Search for the cell housing the specified text and yield its (x, y) center coordinate. 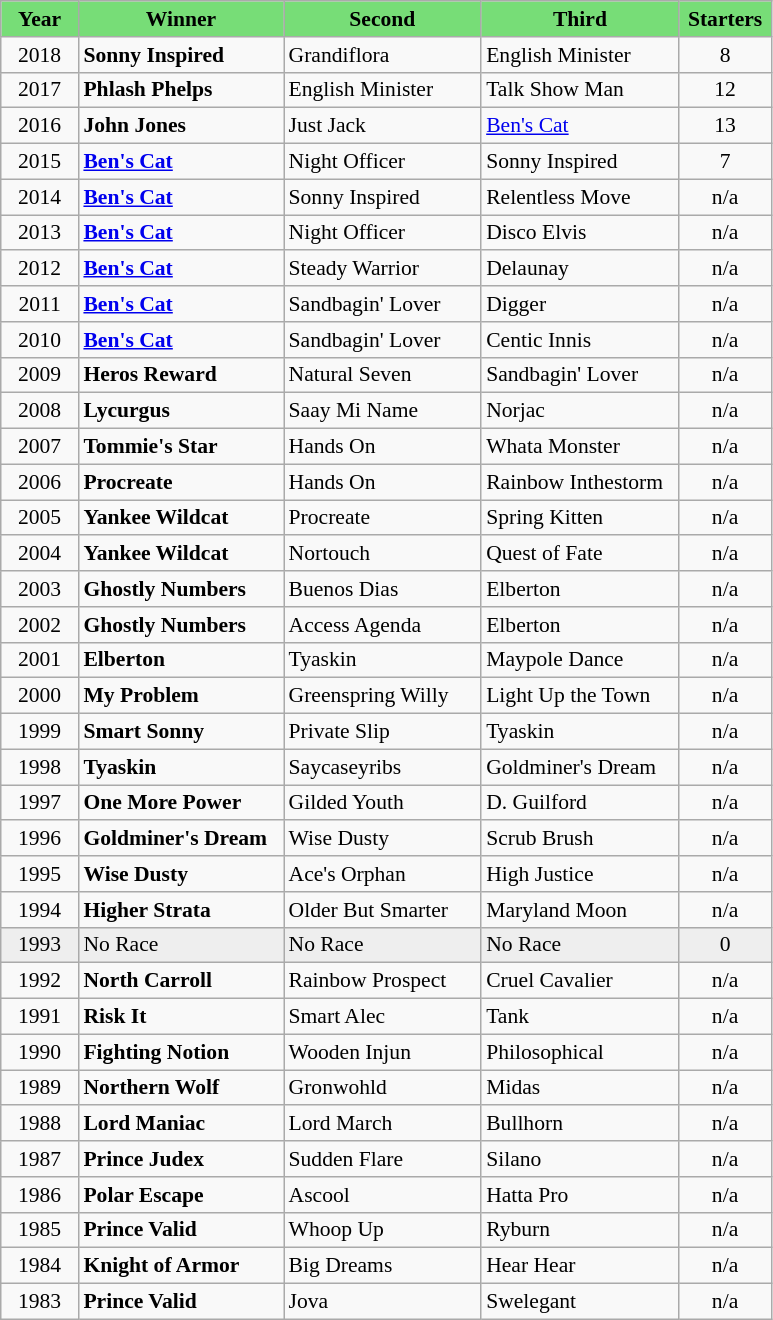
Fighting Notion (180, 1052)
Big Dreams (383, 1266)
Buenos Dias (383, 589)
1998 (40, 767)
Knight of Armor (180, 1266)
Access Agenda (383, 625)
13 (726, 126)
Older But Smarter (383, 910)
Higher Strata (180, 910)
My Problem (180, 696)
Ace's Orphan (383, 874)
Disco Elvis (580, 233)
Steady Warrior (383, 269)
1988 (40, 1124)
2005 (40, 518)
Prince Judex (180, 1159)
Northern Wolf (180, 1088)
2008 (40, 411)
One More Power (180, 803)
1999 (40, 732)
Midas (580, 1088)
2014 (40, 197)
7 (726, 162)
Lord March (383, 1124)
Whoop Up (383, 1230)
Polar Escape (180, 1195)
2011 (40, 304)
Winner (180, 19)
1994 (40, 910)
Smart Alec (383, 1017)
2012 (40, 269)
2016 (40, 126)
2013 (40, 233)
Light Up the Town (580, 696)
1985 (40, 1230)
Third (580, 19)
2010 (40, 340)
2015 (40, 162)
John Jones (180, 126)
1990 (40, 1052)
1983 (40, 1302)
Talk Show Man (580, 90)
2017 (40, 90)
1997 (40, 803)
Delaunay (580, 269)
North Carroll (180, 981)
Silano (580, 1159)
2002 (40, 625)
Sudden Flare (383, 1159)
Risk It (180, 1017)
Hatta Pro (580, 1195)
Quest of Fate (580, 554)
Relentless Move (580, 197)
2000 (40, 696)
Smart Sonny (180, 732)
Bullhorn (580, 1124)
Hear Hear (580, 1266)
1991 (40, 1017)
1992 (40, 981)
Gilded Youth (383, 803)
Second (383, 19)
Tank (580, 1017)
Wooden Injun (383, 1052)
1993 (40, 945)
Heros Reward (180, 375)
Digger (580, 304)
Lycurgus (180, 411)
High Justice (580, 874)
Rainbow Prospect (383, 981)
Ryburn (580, 1230)
Phlash Phelps (180, 90)
Gronwohld (383, 1088)
Saycaseyribs (383, 767)
Rainbow Inthestorm (580, 482)
2007 (40, 447)
2003 (40, 589)
2001 (40, 660)
1987 (40, 1159)
1996 (40, 839)
1984 (40, 1266)
8 (726, 55)
Scrub Brush (580, 839)
Saay Mi Name (383, 411)
1989 (40, 1088)
Private Slip (383, 732)
2018 (40, 55)
Ascool (383, 1195)
0 (726, 945)
Just Jack (383, 126)
Whata Monster (580, 447)
2004 (40, 554)
Greenspring Willy (383, 696)
Lord Maniac (180, 1124)
D. Guilford (580, 803)
Philosophical (580, 1052)
Norjac (580, 411)
1986 (40, 1195)
Swelegant (580, 1302)
Maryland Moon (580, 910)
Year (40, 19)
Spring Kitten (580, 518)
Cruel Cavalier (580, 981)
12 (726, 90)
Nortouch (383, 554)
Tommie's Star (180, 447)
Centic Innis (580, 340)
2006 (40, 482)
Maypole Dance (580, 660)
Grandiflora (383, 55)
2009 (40, 375)
Starters (726, 19)
Jova (383, 1302)
Natural Seven (383, 375)
1995 (40, 874)
